Return the [X, Y] coordinate for the center point of the cell that contains the specified text.  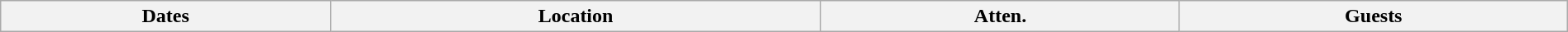
Dates [165, 16]
Guests [1373, 16]
Atten. [1001, 16]
Location [576, 16]
